Output the (X, Y) coordinate of the center of the cell containing the given text.  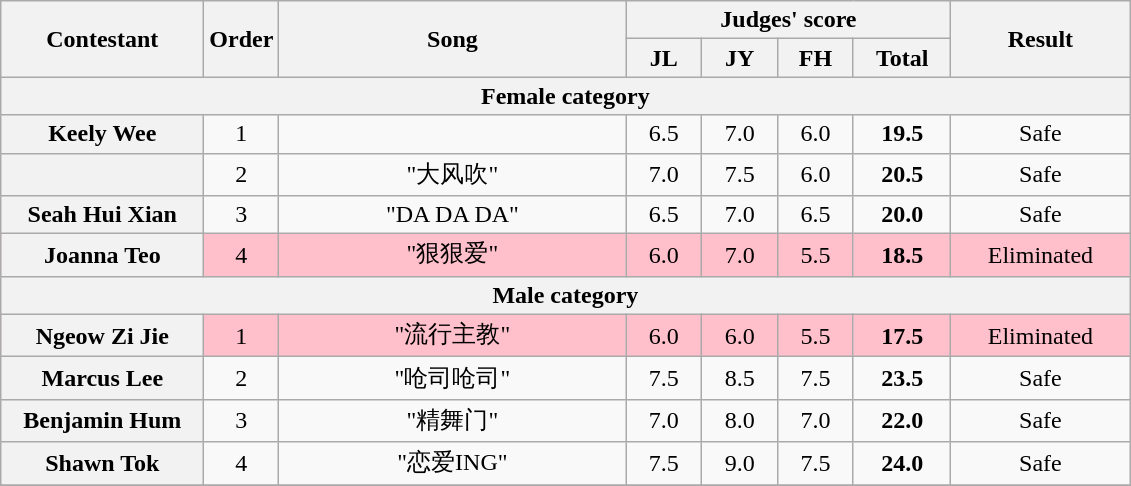
Total (902, 58)
Joanna Teo (102, 256)
"精舞门" (452, 420)
Judges' score (788, 20)
Song (452, 39)
19.5 (902, 134)
22.0 (902, 420)
Ngeow Zi Jie (102, 336)
Keely Wee (102, 134)
8.5 (740, 378)
Result (1040, 39)
JL (664, 58)
Contestant (102, 39)
9.0 (740, 464)
"呛司呛司" (452, 378)
Order (242, 39)
Seah Hui Xian (102, 215)
18.5 (902, 256)
20.0 (902, 215)
Male category (566, 295)
8.0 (740, 420)
24.0 (902, 464)
"流行主教" (452, 336)
20.5 (902, 174)
Marcus Lee (102, 378)
Benjamin Hum (102, 420)
23.5 (902, 378)
"大风吹" (452, 174)
17.5 (902, 336)
"DA DA DA" (452, 215)
"狠狠爱" (452, 256)
Female category (566, 96)
"恋爱ING" (452, 464)
JY (740, 58)
Shawn Tok (102, 464)
FH (816, 58)
